Identify which cell holds the provided text, then report its (x, y) central coordinate. 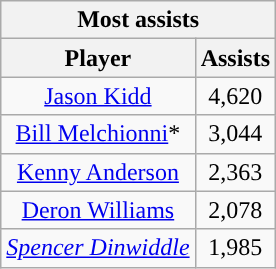
Most assists (138, 20)
2,363 (235, 172)
4,620 (235, 96)
Spencer Dinwiddle (98, 248)
Player (98, 58)
2,078 (235, 210)
Bill Melchionni* (98, 134)
1,985 (235, 248)
Assists (235, 58)
3,044 (235, 134)
Kenny Anderson (98, 172)
Jason Kidd (98, 96)
Deron Williams (98, 210)
